Search for the cell housing the specified text and yield its [X, Y] center coordinate. 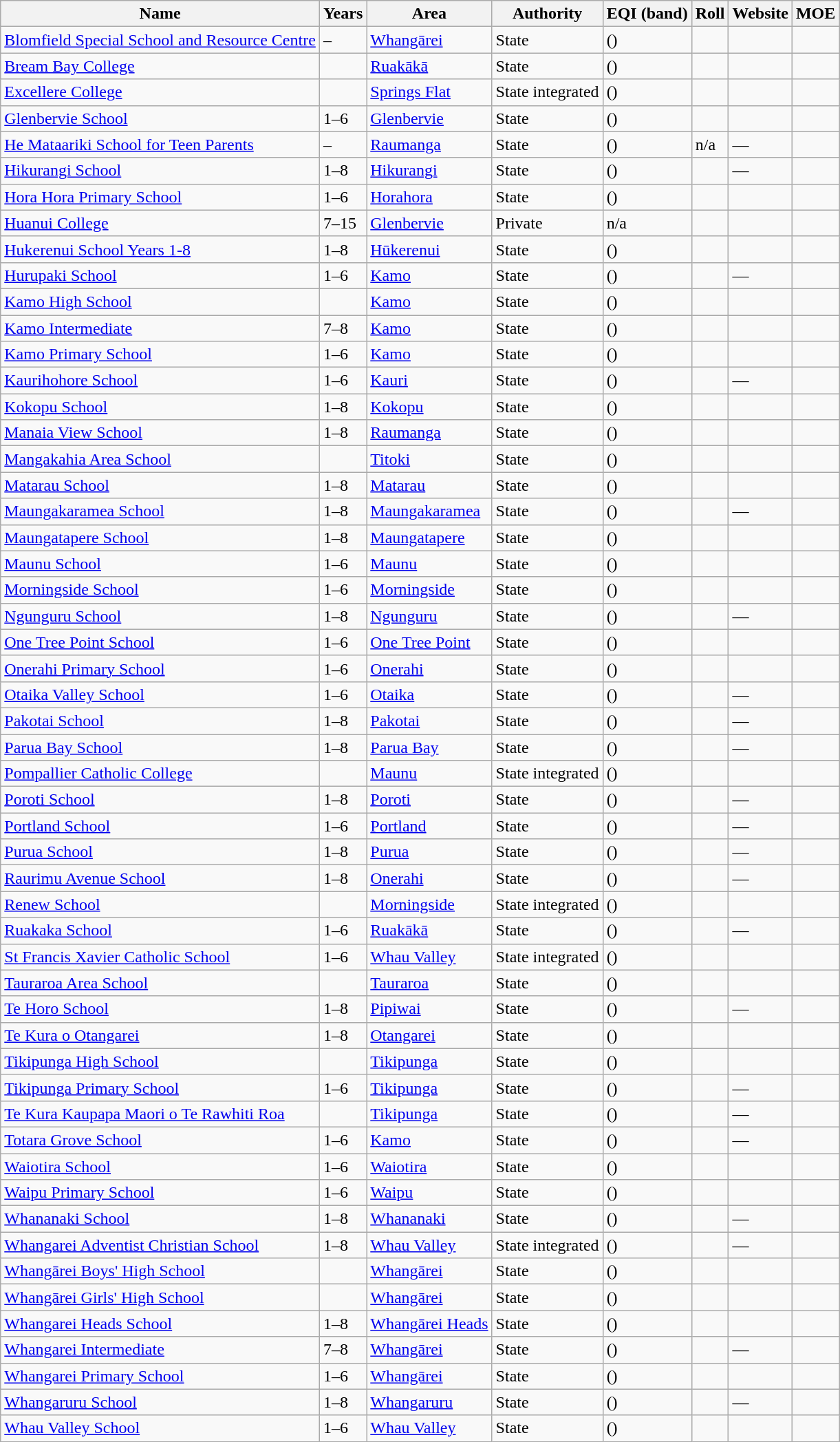
Years [343, 14]
Kaurihohore School [160, 381]
Totara Grove School [160, 1140]
Kamo Primary School [160, 354]
Huanui College [160, 223]
Renew School [160, 904]
He Mataariki School for Teen Parents [160, 145]
Whangārei Heads [429, 1324]
Te Kura Kaupapa Maori o Te Rawhiti Roa [160, 1114]
Otaika Valley School [160, 695]
Website [760, 14]
Pakotai [429, 721]
Matarau School [160, 485]
Maungatapere [429, 538]
Whangarei Adventist Christian School [160, 1245]
Waiotira [429, 1167]
Whananaki School [160, 1219]
Maungatapere School [160, 538]
Ruakaka School [160, 931]
One Tree Point School [160, 642]
Whangarei Heads School [160, 1324]
Maungakaramea [429, 511]
Area [429, 14]
Whangarei Primary School [160, 1376]
Hūkerenui [429, 249]
Ngunguru School [160, 616]
Roll [710, 14]
Matarau [429, 485]
Whau Valley School [160, 1428]
Hukerenui School Years 1-8 [160, 249]
Onerahi Primary School [160, 668]
Maungakaramea School [160, 511]
Titoki [429, 459]
St Francis Xavier Catholic School [160, 957]
One Tree Point [429, 642]
Waipu [429, 1193]
Kamo High School [160, 301]
Poroti School [160, 800]
Tauraroa Area School [160, 983]
Springs Flat [429, 92]
Mangakahia Area School [160, 459]
Excellere College [160, 92]
EQI (band) [647, 14]
Te Kura o Otangarei [160, 1035]
Whangaruru School [160, 1402]
Hikurangi School [160, 171]
Whangārei Girls' High School [160, 1297]
Portland [429, 826]
Horahora [429, 197]
Otangarei [429, 1035]
Hora Hora Primary School [160, 197]
Parua Bay [429, 747]
Ngunguru [429, 616]
Whananaki [429, 1219]
Waipu Primary School [160, 1193]
Blomfield Special School and Resource Centre [160, 40]
Otaika [429, 695]
Private [548, 223]
Maunu School [160, 564]
Poroti [429, 800]
Whangaruru [429, 1402]
Authority [548, 14]
Pipiwai [429, 1009]
Kauri [429, 381]
Bream Bay College [160, 66]
MOE [815, 14]
Name [160, 14]
Whangārei Boys' High School [160, 1271]
Kamo Intermediate [160, 328]
Te Horo School [160, 1009]
Hurupaki School [160, 275]
Kokopu [429, 407]
Manaia View School [160, 433]
Tauraroa [429, 983]
Portland School [160, 826]
Tikipunga High School [160, 1061]
Pakotai School [160, 721]
Glenbervie School [160, 118]
Waiotira School [160, 1167]
Tikipunga Primary School [160, 1088]
Kokopu School [160, 407]
Raurimu Avenue School [160, 878]
Pompallier Catholic College [160, 774]
7–15 [343, 223]
Hikurangi [429, 171]
Parua Bay School [160, 747]
Purua School [160, 852]
Purua [429, 852]
Morningside School [160, 590]
Whangarei Intermediate [160, 1350]
